Locate the cell with the specified text and output its (x, y) center coordinate. 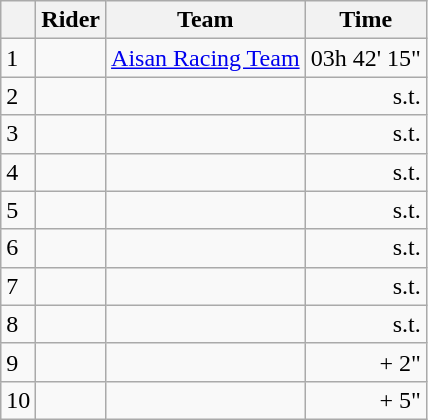
7 (18, 286)
9 (18, 362)
03h 42' 15" (366, 58)
Team (206, 20)
6 (18, 248)
4 (18, 172)
Rider (71, 20)
8 (18, 324)
+ 5" (366, 400)
10 (18, 400)
Time (366, 20)
Aisan Racing Team (206, 58)
5 (18, 210)
+ 2" (366, 362)
3 (18, 134)
2 (18, 96)
1 (18, 58)
